Pinpoint the cell where the given text exists, returning its [X, Y] midpoint coordinate. 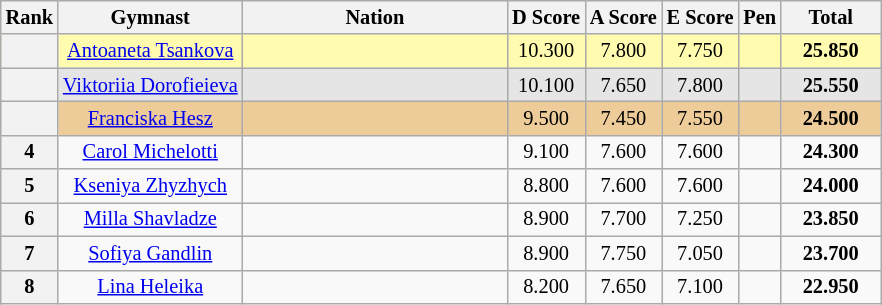
7.450 [624, 118]
Carol Michelotti [150, 152]
Total [831, 17]
Pen [760, 17]
25.850 [831, 51]
Viktoriia Dorofieieva [150, 85]
24.300 [831, 152]
23.700 [831, 253]
Rank [30, 17]
23.850 [831, 219]
A Score [624, 17]
6 [30, 219]
4 [30, 152]
25.550 [831, 85]
7.250 [700, 219]
8 [30, 287]
8.800 [546, 186]
7.100 [700, 287]
Sofiya Gandlin [150, 253]
5 [30, 186]
7.050 [700, 253]
Kseniya Zhyzhych [150, 186]
9.500 [546, 118]
Nation [376, 17]
7.700 [624, 219]
Gymnast [150, 17]
9.100 [546, 152]
Franciska Hesz [150, 118]
E Score [700, 17]
7 [30, 253]
Lina Heleika [150, 287]
7.550 [700, 118]
24.000 [831, 186]
Antoaneta Tsankova [150, 51]
24.500 [831, 118]
8.200 [546, 287]
10.100 [546, 85]
Milla Shavladze [150, 219]
10.300 [546, 51]
D Score [546, 17]
22.950 [831, 287]
